Determine the (X, Y) coordinate at the center of the cell enclosing the given text.  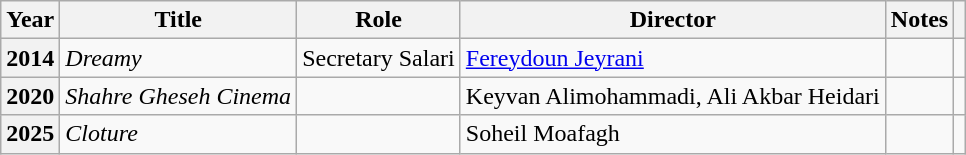
Dreamy (178, 58)
Secretary Salari (379, 58)
2014 (30, 58)
Director (672, 20)
Fereydoun Jeyrani (672, 58)
Notes (919, 20)
2025 (30, 134)
Cloture (178, 134)
2020 (30, 96)
Shahre Gheseh Cinema (178, 96)
Role (379, 20)
Year (30, 20)
Keyvan Alimohammadi, Ali Akbar Heidari (672, 96)
Title (178, 20)
Soheil Moafagh (672, 134)
